Output the [X, Y] coordinate of the center of the cell containing the given text.  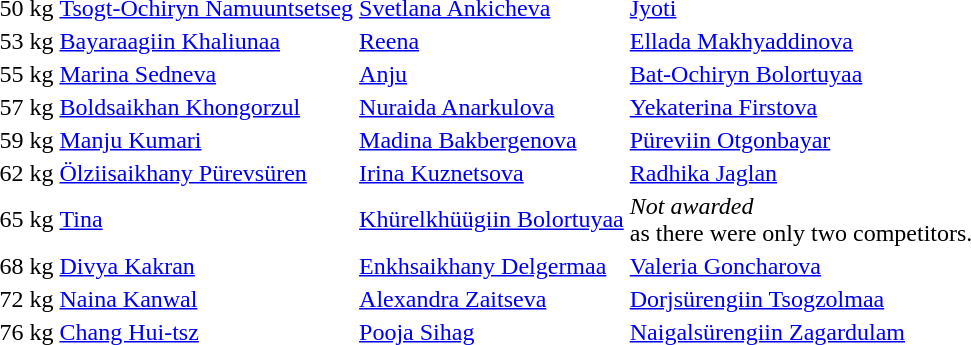
Bayaraagiin Khaliunaa [206, 41]
Irina Kuznetsova [492, 173]
Enkhsaikhany Delgermaa [492, 266]
Divya Kakran [206, 266]
Khürelkhüügiin Bolortuyaa [492, 220]
Naina Kanwal [206, 299]
Nuraida Anarkulova [492, 107]
Alexandra Zaitseva [492, 299]
Reena [492, 41]
Marina Sedneva [206, 74]
Tina [206, 220]
Manju Kumari [206, 140]
Madina Bakbergenova [492, 140]
Anju [492, 74]
Ölziisaikhany Pürevsüren [206, 173]
Boldsaikhan Khongorzul [206, 107]
